Extract the (x, y) coordinate from the center of the cell holding the provided text.  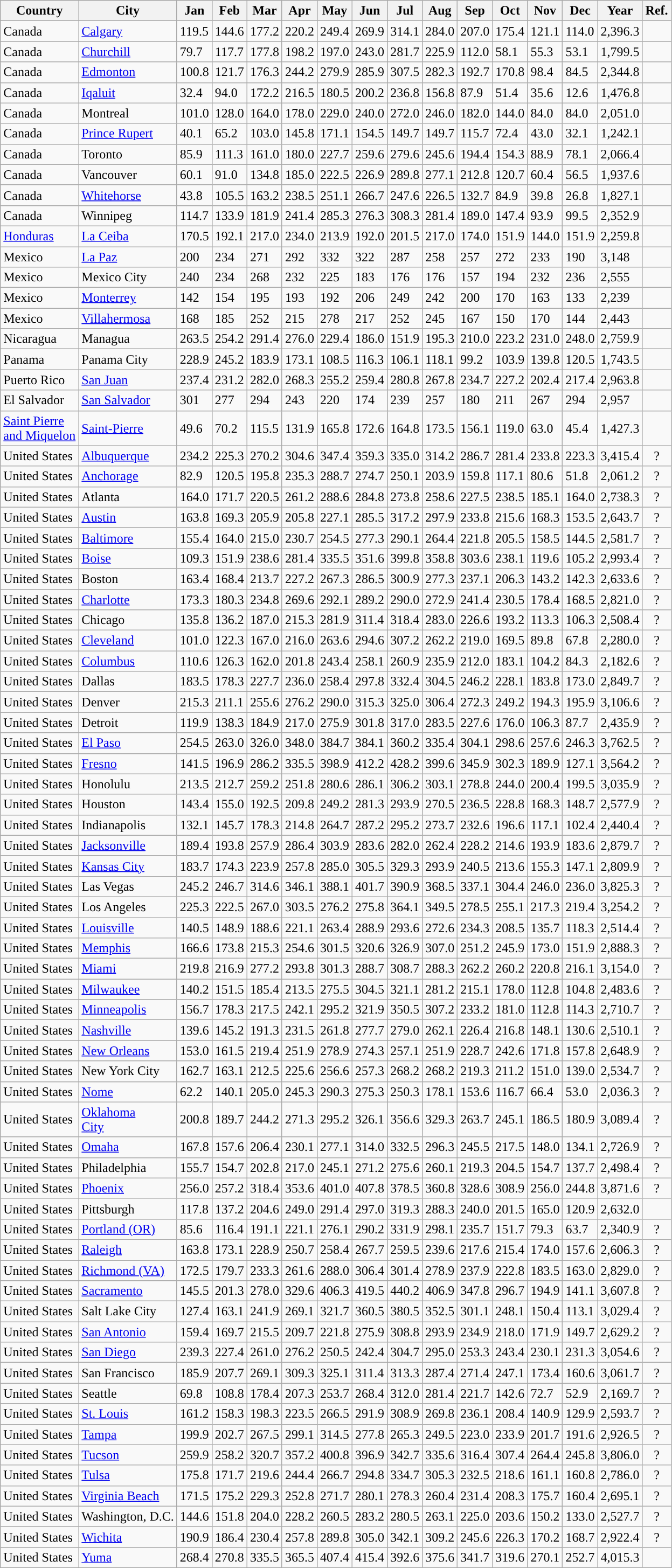
346.1 (300, 886)
148.1 (545, 1030)
91.0 (230, 175)
2,510.1 (620, 1030)
San Francisco (128, 1373)
227.6 (475, 723)
342.1 (405, 1537)
360.5 (370, 1312)
2,738.3 (620, 497)
328.6 (475, 1188)
174 (370, 400)
219.6 (264, 1475)
163.2 (264, 195)
229.0 (335, 113)
84.3 (580, 661)
182.0 (475, 113)
308.7 (405, 969)
189.9 (545, 764)
232.6 (475, 825)
171.5 (194, 1496)
360.2 (405, 743)
2,633.6 (620, 579)
2,435.9 (620, 723)
263.4 (335, 927)
205.8 (300, 517)
45.4 (580, 428)
261.8 (335, 1030)
163 (545, 298)
Oct (510, 11)
181.9 (264, 216)
216.9 (230, 969)
121.1 (545, 31)
139.8 (545, 359)
239 (405, 400)
279.9 (335, 72)
272.0 (405, 113)
303.1 (440, 784)
406.3 (335, 1291)
287.2 (370, 825)
274.3 (370, 1051)
139.0 (580, 1071)
Phoenix (128, 1188)
226.9 (370, 175)
Seattle (128, 1393)
211 (510, 400)
305.5 (370, 866)
Portland (OR) (128, 1229)
279.6 (405, 154)
Honduras (40, 236)
428.2 (405, 764)
191.6 (580, 1434)
105.2 (580, 558)
231.4 (475, 1496)
231.3 (580, 1352)
2,786.0 (620, 1475)
161.1 (545, 1475)
2,710.7 (620, 1010)
1,743.5 (620, 359)
412.2 (370, 764)
260.9 (405, 661)
1,827.1 (620, 195)
159.4 (194, 1332)
153.6 (475, 1092)
159.8 (475, 476)
2,577.9 (620, 804)
133.0 (580, 1516)
126.3 (230, 661)
261.6 (300, 1270)
254.2 (230, 339)
380.5 (405, 1312)
85.6 (194, 1229)
154.3 (510, 154)
302.3 (510, 764)
243.0 (370, 52)
297.8 (370, 682)
Churchill (128, 52)
2,593.7 (620, 1414)
3,607.8 (620, 1291)
Chicago (128, 620)
Saint Pierreand Miquelon (40, 428)
Monterrey (128, 298)
169.7 (230, 1332)
2,514.4 (620, 927)
237.9 (475, 1270)
26.8 (580, 195)
301 (194, 400)
168.5 (580, 600)
283.0 (440, 620)
100.8 (194, 72)
2,259.8 (620, 236)
New Orleans (128, 1051)
201.8 (300, 661)
130.6 (580, 1030)
214.8 (300, 825)
2,926.5 (620, 1434)
114.7 (194, 216)
191.1 (264, 1229)
294.6 (370, 641)
140.2 (194, 989)
213.6 (510, 866)
255.2 (335, 380)
119.6 (545, 558)
192.7 (475, 72)
234.7 (475, 380)
301.8 (370, 723)
67.8 (580, 641)
155.7 (194, 1168)
2,061.2 (620, 476)
2,440.4 (620, 825)
216.5 (300, 93)
Mexico City (128, 277)
357.2 (300, 1455)
72.4 (510, 134)
295.0 (440, 1352)
145.2 (230, 1030)
Virginia Beach (128, 1496)
140.5 (194, 927)
158.5 (545, 538)
Tucson (128, 1455)
39.8 (545, 195)
136.2 (230, 620)
2,581.7 (620, 538)
2,643.7 (620, 517)
2,534.7 (620, 1071)
407.8 (370, 1188)
228.8 (510, 804)
234.3 (475, 927)
143.4 (194, 804)
238.1 (510, 558)
2,344.8 (620, 72)
270.5 (440, 804)
78.1 (580, 154)
186.5 (545, 1120)
2,993.4 (620, 558)
349.5 (440, 907)
278 (335, 318)
305.3 (440, 1475)
Nicaragua (40, 339)
2,922.4 (620, 1537)
279.0 (405, 1030)
117.8 (194, 1209)
265.3 (405, 1434)
183.7 (194, 866)
137.7 (580, 1168)
184.9 (264, 723)
Panama (40, 359)
Pittsburgh (128, 1209)
301.3 (335, 969)
298.1 (440, 1229)
227.5 (475, 497)
147.1 (580, 866)
137.2 (230, 1209)
Sep (475, 11)
2,182.6 (620, 661)
225.6 (300, 1071)
303.6 (475, 558)
235.7 (475, 1229)
143.2 (545, 579)
162.7 (194, 1071)
116.7 (510, 1092)
258.1 (370, 661)
209.8 (300, 804)
257.9 (264, 845)
108.8 (230, 1393)
415.4 (370, 1557)
193 (300, 298)
267 (545, 400)
277.2 (264, 969)
3,871.6 (620, 1188)
364.1 (405, 907)
218.6 (510, 1475)
3,089.4 (620, 1120)
217.6 (475, 1250)
51.8 (580, 476)
275.8 (370, 907)
53.0 (580, 1092)
151.8 (230, 1516)
290.1 (405, 538)
305.0 (370, 1537)
244.4 (300, 1475)
207.3 (300, 1393)
236 (580, 277)
325.0 (405, 702)
32.1 (580, 134)
2,066.4 (620, 154)
269.9 (370, 31)
236.8 (405, 93)
307.0 (440, 948)
43.0 (545, 134)
181.0 (510, 1010)
247.6 (405, 195)
2,821.0 (620, 600)
271.7 (335, 1496)
190.9 (194, 1537)
3,154.0 (620, 969)
2,036.3 (620, 1092)
157.8 (580, 1051)
3,762.5 (620, 743)
248.1 (510, 1312)
191.3 (264, 1030)
142.6 (510, 1393)
178.1 (440, 1092)
193.9 (545, 845)
226.6 (475, 620)
185.0 (300, 175)
257.6 (545, 743)
Dallas (128, 682)
3,254.2 (620, 907)
Miami (128, 969)
223.3 (580, 456)
245.5 (475, 1147)
297.9 (440, 517)
127.4 (194, 1312)
299.1 (300, 1434)
286.5 (370, 579)
358.8 (440, 558)
251.1 (335, 195)
307.5 (405, 72)
269.6 (300, 600)
116.3 (370, 359)
Sacramento (128, 1291)
Winnipeg (128, 216)
350.5 (405, 1010)
63.7 (580, 1229)
216.0 (300, 641)
271.3 (300, 1120)
270.2 (264, 456)
244.8 (580, 1188)
185 (230, 318)
245.8 (580, 1455)
164.8 (405, 428)
40.1 (194, 134)
2,879.7 (620, 845)
219.0 (475, 641)
306.2 (405, 784)
195.8 (264, 476)
Los Angeles (128, 907)
Panama City (128, 359)
Tampa (128, 1434)
171.1 (335, 134)
153.5 (580, 517)
111.3 (230, 154)
San Juan (128, 380)
El Salvador (40, 400)
277.7 (370, 1030)
2,759.9 (620, 339)
292 (300, 257)
290.3 (335, 1092)
375.6 (440, 1557)
285.0 (335, 866)
276.0 (300, 339)
212.8 (475, 175)
248.0 (580, 339)
187.0 (264, 620)
268.3 (300, 380)
329.6 (300, 1291)
267.7 (370, 1250)
195.9 (580, 702)
255.1 (510, 907)
272.9 (440, 600)
213.7 (264, 579)
200.8 (194, 1120)
Jun (370, 11)
293.8 (300, 969)
63.0 (545, 428)
84.9 (510, 195)
288.0 (335, 1270)
202.7 (230, 1434)
Prince Rupert (128, 134)
281.2 (440, 989)
251.2 (475, 948)
161.2 (194, 1414)
244.0 (510, 784)
319.6 (510, 1557)
277.8 (370, 1434)
175.4 (510, 31)
145.7 (230, 825)
353.6 (300, 1188)
286.4 (300, 845)
307.4 (510, 1455)
Jacksonville (128, 845)
272 (510, 257)
2,340.9 (620, 1229)
189.0 (475, 216)
185.4 (264, 989)
304.1 (475, 743)
115.5 (264, 428)
275.6 (405, 1168)
2,957 (620, 400)
351.6 (370, 558)
150.2 (545, 1516)
89.8 (545, 641)
3,415.4 (620, 456)
283.6 (370, 845)
141.1 (580, 1291)
Ref. (656, 11)
331.9 (405, 1229)
Puerto Rico (40, 380)
87.9 (475, 93)
170.2 (545, 1537)
53.1 (580, 52)
199.9 (194, 1434)
Baltimore (128, 538)
341.7 (475, 1557)
116.4 (230, 1229)
Jul (405, 11)
183 (370, 277)
401.0 (335, 1188)
296.3 (440, 1147)
195.3 (440, 339)
262.4 (440, 845)
163.4 (194, 579)
121.7 (230, 72)
326.0 (264, 743)
Salt Lake City (128, 1312)
Managua (128, 339)
Omaha (128, 1147)
165.0 (545, 1209)
112.0 (475, 52)
1,242.1 (620, 134)
216.8 (510, 1030)
231.0 (545, 339)
65.2 (230, 134)
226.3 (510, 1537)
314.5 (335, 1434)
La Paz (128, 257)
219.8 (194, 969)
240 (194, 277)
335.0 (405, 456)
245.3 (300, 1092)
337.1 (475, 886)
236.5 (475, 804)
267.0 (264, 907)
166.6 (194, 948)
Yuma (128, 1557)
72.7 (545, 1393)
104.8 (580, 989)
278.0 (264, 1291)
220.2 (300, 31)
San Diego (128, 1352)
347.8 (475, 1291)
110.6 (194, 661)
127.1 (580, 764)
186.0 (370, 339)
141.5 (194, 764)
2,352.9 (620, 216)
171.8 (545, 1051)
320.7 (264, 1455)
240.5 (475, 866)
280.1 (370, 1496)
246.7 (230, 886)
281.3 (370, 804)
3,106.6 (620, 702)
273.7 (440, 825)
Houston (128, 804)
199.5 (580, 784)
66.4 (545, 1092)
151.0 (545, 1071)
32.4 (194, 93)
228.7 (475, 1051)
103.0 (264, 134)
263.1 (440, 1516)
176.0 (510, 723)
233 (545, 257)
233.2 (475, 1010)
Milwaukee (128, 989)
233.9 (510, 1434)
230.7 (300, 538)
198.3 (264, 1414)
180 (475, 400)
239.6 (440, 1250)
155.4 (194, 538)
226.5 (440, 195)
253.7 (335, 1393)
263.6 (335, 641)
260.5 (335, 1516)
194 (510, 277)
60.4 (545, 175)
167.0 (264, 641)
215.0 (264, 538)
270.1 (545, 1557)
246.3 (580, 743)
179.7 (230, 1270)
82.9 (194, 476)
153.0 (194, 1051)
283.5 (440, 723)
227.1 (335, 517)
New York City (128, 1071)
210.0 (475, 339)
Feb (230, 11)
213.9 (335, 236)
118.1 (440, 359)
342.7 (405, 1455)
241.9 (264, 1312)
304.7 (405, 1352)
Vancouver (128, 175)
314.0 (370, 1147)
287 (405, 257)
161.0 (264, 154)
Whitehorse (128, 195)
155.3 (545, 866)
Fresno (128, 764)
2,632.0 (620, 1209)
Year (620, 11)
Anchorage (128, 476)
177.8 (264, 52)
233.3 (264, 1270)
217.3 (545, 907)
175.2 (230, 1496)
154.5 (370, 134)
392.6 (405, 1557)
113.3 (545, 620)
60.1 (194, 175)
216.1 (580, 969)
102.4 (580, 825)
250.5 (335, 1352)
215.6 (510, 517)
169.5 (510, 641)
261.0 (264, 1352)
253.3 (475, 1352)
317.2 (405, 517)
188.6 (264, 927)
297.0 (370, 1209)
104.2 (545, 661)
148.0 (545, 1147)
Columbus (128, 661)
168.4 (230, 579)
196.6 (510, 825)
285.9 (370, 72)
419.5 (370, 1291)
88.9 (545, 154)
260.4 (440, 1496)
249.0 (300, 1209)
271.4 (475, 1373)
151.7 (510, 1229)
275.3 (370, 1092)
171.9 (545, 1332)
228.1 (510, 682)
172.6 (370, 428)
180.0 (300, 154)
108.5 (335, 359)
266.5 (335, 1414)
2,169.7 (620, 1393)
223.9 (264, 866)
384.7 (335, 743)
215.5 (264, 1332)
196.9 (230, 764)
206.3 (510, 579)
167 (475, 318)
294.8 (370, 1475)
163.0 (580, 1270)
234.9 (475, 1332)
215.4 (510, 1250)
Nome (128, 1092)
359.3 (370, 456)
98.4 (545, 72)
284.8 (370, 497)
Louisville (128, 927)
247.1 (510, 1373)
132.7 (475, 195)
Cleveland (128, 641)
Charlotte (128, 600)
168 (194, 318)
206.4 (264, 1147)
St. Louis (128, 1414)
139.6 (194, 1030)
235.3 (300, 476)
229.4 (335, 339)
128.0 (230, 113)
43.8 (194, 195)
145.5 (194, 1291)
OklahomaCity (128, 1120)
160.6 (580, 1373)
131.9 (300, 428)
326.9 (405, 948)
135.7 (545, 927)
2,483.6 (620, 989)
204.5 (510, 1168)
384.1 (370, 743)
365.5 (300, 1557)
308.3 (405, 216)
3,035.9 (620, 784)
Saint-Pierre (128, 428)
230.5 (510, 600)
218.0 (510, 1332)
287.4 (440, 1373)
250.7 (300, 1250)
192.5 (264, 804)
2,809.9 (620, 866)
335.6 (440, 1455)
263.5 (194, 339)
Aug (440, 11)
243 (300, 400)
398.9 (335, 764)
212.7 (230, 784)
120.9 (580, 1209)
San Antonio (128, 1332)
242.6 (510, 1051)
296.7 (510, 1291)
268 (264, 277)
314.6 (264, 886)
277 (230, 400)
288.6 (335, 497)
234.8 (264, 600)
150 (510, 318)
202.4 (545, 380)
Boston (128, 579)
206 (370, 298)
147.4 (510, 216)
85.9 (194, 154)
161.5 (230, 1051)
334.7 (405, 1475)
263.7 (475, 1120)
Edmonton (128, 72)
119.9 (194, 723)
189.7 (230, 1120)
271 (264, 257)
274.7 (370, 476)
263.0 (230, 743)
2,527.7 (620, 1516)
390.9 (405, 886)
347.4 (335, 456)
291.9 (370, 1414)
175.7 (545, 1496)
235.9 (440, 661)
239.3 (194, 1352)
185.1 (545, 497)
174.3 (230, 866)
195 (264, 298)
212.5 (264, 1071)
Dec (580, 11)
2,508.4 (620, 620)
12.6 (580, 93)
194.3 (545, 702)
273.8 (405, 497)
140.9 (545, 1414)
238.6 (264, 558)
114.3 (580, 1010)
215 (300, 318)
267.5 (264, 1434)
229.3 (264, 1496)
360.8 (440, 1188)
Nov (545, 11)
301.5 (335, 948)
309.3 (300, 1373)
Washington, D.C. (128, 1516)
232.5 (475, 1475)
275.5 (335, 989)
276.3 (370, 216)
172.2 (264, 93)
322 (370, 257)
278.8 (475, 784)
118.3 (580, 927)
106.1 (405, 359)
292.1 (335, 600)
2,443 (620, 318)
254.6 (300, 948)
186.4 (230, 1537)
99.5 (580, 216)
115.7 (475, 134)
168.7 (580, 1537)
134.1 (580, 1147)
221.7 (475, 1393)
144 (580, 318)
215.1 (475, 989)
321.1 (405, 989)
269.8 (440, 1414)
242 (440, 298)
192.1 (230, 236)
260.1 (440, 1168)
260.2 (510, 969)
El Paso (128, 743)
204.6 (264, 1209)
261.2 (300, 497)
3,054.6 (620, 1352)
170.5 (194, 236)
Jan (194, 11)
Apr (300, 11)
245.9 (510, 948)
51.4 (510, 93)
180.3 (230, 600)
368.5 (440, 886)
348.0 (300, 743)
245 (440, 318)
183.1 (510, 661)
84.5 (580, 72)
52.9 (580, 1393)
Minneapolis (128, 1010)
257.1 (405, 1051)
208.4 (510, 1414)
2,396.3 (620, 31)
225.9 (440, 52)
276.1 (335, 1229)
257.2 (230, 1188)
160.8 (580, 1475)
93.9 (545, 216)
194.9 (545, 1291)
378.5 (405, 1188)
2,606.3 (620, 1250)
257.3 (370, 1071)
321.7 (335, 1312)
319.3 (405, 1209)
252.8 (300, 1496)
217 (370, 318)
154 (230, 298)
396.9 (370, 1455)
289.2 (370, 600)
290.2 (370, 1229)
194.4 (475, 154)
3,029.4 (620, 1312)
259.9 (194, 1455)
173.3 (194, 600)
226.4 (475, 1030)
Iqaluit (128, 93)
214.6 (510, 845)
237.1 (475, 579)
315.3 (370, 702)
258 (440, 257)
285.5 (370, 517)
144.5 (580, 538)
133.9 (230, 216)
165.8 (335, 428)
200.4 (545, 784)
316.4 (475, 1455)
145.8 (300, 134)
278.5 (475, 907)
Memphis (128, 948)
142 (194, 298)
207.7 (230, 1373)
1,427.3 (620, 428)
259.6 (370, 154)
258.2 (230, 1455)
301.4 (405, 1270)
56.5 (580, 175)
2,849.7 (620, 682)
Austin (128, 517)
250.3 (405, 1092)
252.7 (580, 1557)
237.4 (194, 380)
326.1 (370, 1120)
249.5 (440, 1434)
234.0 (300, 236)
156.8 (440, 93)
332 (335, 257)
49.6 (194, 428)
Boise (128, 558)
264.7 (335, 825)
352.5 (440, 1312)
173.5 (440, 428)
Indianapolis (128, 825)
303.9 (335, 845)
217.4 (580, 380)
114.0 (580, 31)
211.2 (510, 1071)
312.0 (405, 1393)
298.6 (510, 743)
183.6 (580, 845)
167.8 (194, 1147)
258.6 (440, 497)
211.1 (230, 702)
Kansas City (128, 866)
175.8 (194, 1475)
150.4 (545, 1312)
281.7 (405, 52)
Philadelphia (128, 1168)
Calgary (128, 31)
335.4 (440, 743)
2,726.9 (620, 1147)
157 (475, 277)
Tulsa (128, 1475)
132.1 (194, 825)
308.8 (405, 1332)
180.5 (335, 93)
205.0 (264, 1092)
227.4 (230, 1352)
242.4 (370, 1352)
301.1 (475, 1312)
231.5 (300, 1030)
278.3 (405, 1496)
Honolulu (128, 784)
314.2 (440, 456)
259.2 (264, 784)
207.0 (475, 31)
3,061.7 (620, 1373)
281.9 (335, 620)
87.7 (580, 723)
225 (335, 277)
160.4 (580, 1496)
190 (580, 257)
223.0 (475, 1434)
San Salvador (128, 400)
388.1 (335, 886)
140.1 (230, 1092)
222.8 (510, 1270)
162.0 (264, 661)
Montreal (128, 113)
119.5 (194, 31)
Atlanta (128, 497)
Nashville (128, 1030)
105.5 (230, 195)
259.5 (405, 1250)
189.4 (194, 845)
283.2 (370, 1516)
Toronto (128, 154)
158.3 (230, 1414)
79.7 (194, 52)
1,476.8 (620, 93)
209.7 (300, 1332)
99.2 (475, 359)
183.8 (545, 682)
280.6 (335, 784)
1,937.6 (620, 175)
151.5 (230, 989)
256.6 (335, 1071)
138.3 (230, 723)
208.5 (510, 927)
246.2 (475, 682)
69.8 (194, 1393)
3,806.0 (620, 1455)
223.2 (510, 339)
203.6 (510, 1516)
La Ceiba (128, 236)
176.3 (264, 72)
231.2 (230, 380)
285.3 (335, 216)
193.2 (510, 620)
4,015.3 (620, 1557)
Richmond (VA) (128, 1270)
120.7 (510, 175)
117.7 (230, 52)
407.4 (335, 1557)
272.6 (440, 927)
2,888.3 (620, 948)
109.3 (194, 558)
2,648.9 (620, 1051)
250.1 (405, 476)
156.1 (475, 428)
320.6 (370, 948)
234.2 (194, 456)
314.1 (405, 31)
Raleigh (128, 1250)
134.8 (264, 175)
135.8 (194, 620)
Albuquerque (128, 456)
204.0 (264, 1516)
230.4 (264, 1537)
440.2 (405, 1291)
193.8 (230, 845)
180.9 (580, 1120)
262.1 (440, 1030)
406.9 (440, 1291)
2,051.0 (620, 113)
272.3 (475, 702)
399.6 (440, 764)
212.0 (475, 661)
192 (335, 298)
192.0 (370, 236)
251.8 (300, 784)
173.8 (230, 948)
282.3 (440, 72)
3,825.3 (620, 886)
2,629.2 (620, 1332)
80.6 (545, 476)
94.0 (230, 93)
Wichita (128, 1537)
356.6 (405, 1120)
2,498.4 (620, 1168)
169.3 (230, 517)
220 (335, 400)
70.2 (230, 428)
197.0 (335, 52)
173.4 (545, 1373)
City (128, 11)
280.5 (405, 1516)
2,963.8 (620, 380)
2,555 (620, 277)
200.2 (370, 93)
133 (580, 298)
300.9 (405, 579)
205.9 (264, 517)
223.5 (300, 1414)
35.6 (545, 93)
225.0 (475, 1516)
Villahermosa (128, 318)
185.9 (194, 1373)
156.7 (194, 1010)
129.9 (580, 1414)
249 (405, 298)
309.2 (440, 1537)
288.9 (370, 927)
286.7 (475, 456)
Las Vegas (128, 886)
220.8 (545, 969)
286.1 (370, 784)
172.5 (194, 1270)
148.9 (230, 927)
58.1 (510, 52)
255.6 (264, 702)
177.2 (264, 31)
313.3 (405, 1373)
103.9 (510, 359)
332.4 (405, 682)
208.3 (510, 1496)
2,280.0 (620, 641)
236.1 (475, 1414)
321.9 (370, 1010)
242.1 (300, 1010)
205.5 (510, 538)
Country (40, 11)
286.2 (264, 764)
3,564.2 (620, 764)
119.0 (510, 428)
203.9 (440, 476)
2,695.1 (620, 1496)
62.2 (194, 1092)
399.8 (405, 558)
201.3 (230, 1291)
280.8 (405, 380)
79.3 (545, 1229)
Mar (264, 11)
2,239 (620, 298)
303.5 (300, 907)
148.7 (580, 804)
284.0 (440, 31)
122.3 (230, 641)
293.6 (405, 927)
271.2 (370, 1168)
113.1 (580, 1312)
1,799.5 (620, 52)
170.8 (510, 72)
220.5 (264, 497)
401.7 (370, 886)
345.9 (475, 764)
183.9 (264, 359)
Detroit (128, 723)
202.8 (264, 1168)
55.3 (545, 52)
304.6 (300, 456)
304.4 (510, 886)
249.4 (335, 31)
325.1 (335, 1373)
Denver (128, 702)
3,148 (620, 257)
142.3 (580, 579)
317.0 (405, 723)
259.4 (370, 380)
2,829.0 (620, 1270)
267.8 (440, 380)
May (335, 11)
270.8 (230, 1557)
267.3 (335, 579)
332.5 (405, 1147)
198.2 (300, 52)
201.7 (545, 1434)
400.8 (335, 1455)
155.0 (230, 804)
